For the text-containing cell, return its midpoint in (X, Y) coordinate format. 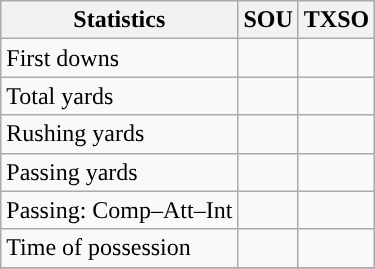
Statistics (120, 20)
Rushing yards (120, 134)
SOU (268, 20)
TXSO (336, 20)
Passing: Comp–Att–Int (120, 210)
Total yards (120, 96)
Passing yards (120, 172)
First downs (120, 58)
Time of possession (120, 248)
